Output the (X, Y) coordinate of the center of the cell containing the given text.  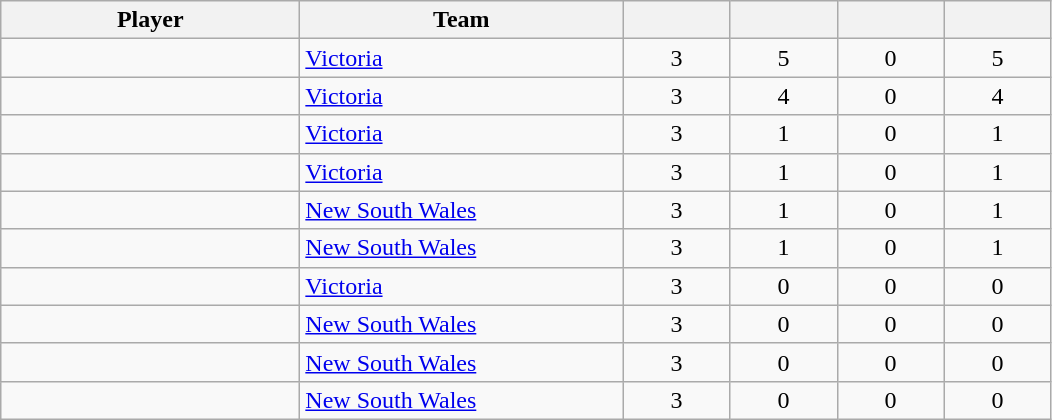
Player (150, 20)
Team (462, 20)
